Detect which cell encompasses the target text, then output its (X, Y) center coordinate. 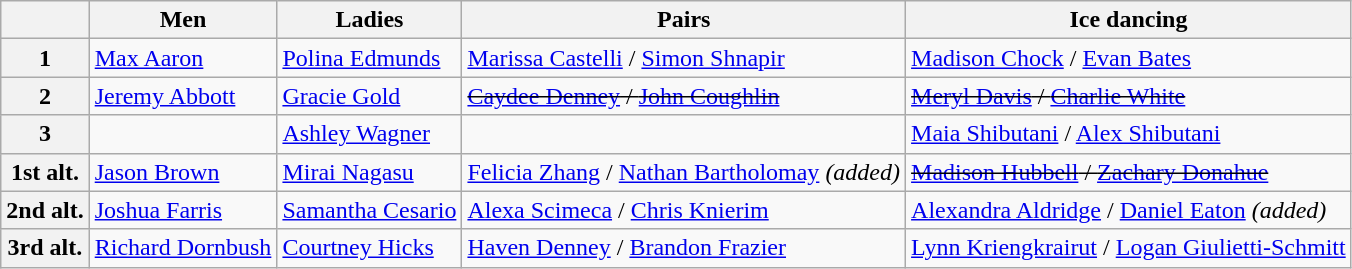
Alexandra Aldridge / Daniel Eaton (added) (1129, 210)
Marissa Castelli / Simon Shnapir (684, 58)
Max Aaron (183, 58)
Haven Denney / Brandon Frazier (684, 248)
Jason Brown (183, 172)
Caydee Denney / John Coughlin (684, 96)
2 (45, 96)
3rd alt. (45, 248)
Gracie Gold (370, 96)
3 (45, 134)
Men (183, 20)
Jeremy Abbott (183, 96)
1 (45, 58)
Richard Dornbush (183, 248)
1st alt. (45, 172)
Joshua Farris (183, 210)
Madison Chock / Evan Bates (1129, 58)
Meryl Davis / Charlie White (1129, 96)
Lynn Kriengkrairut / Logan Giulietti-Schmitt (1129, 248)
Samantha Cesario (370, 210)
Ashley Wagner (370, 134)
Maia Shibutani / Alex Shibutani (1129, 134)
2nd alt. (45, 210)
Madison Hubbell / Zachary Donahue (1129, 172)
Pairs (684, 20)
Polina Edmunds (370, 58)
Courtney Hicks (370, 248)
Alexa Scimeca / Chris Knierim (684, 210)
Ice dancing (1129, 20)
Ladies (370, 20)
Felicia Zhang / Nathan Bartholomay (added) (684, 172)
Mirai Nagasu (370, 172)
